Provide the [X, Y] coordinate of the cell's center where the given text is located.  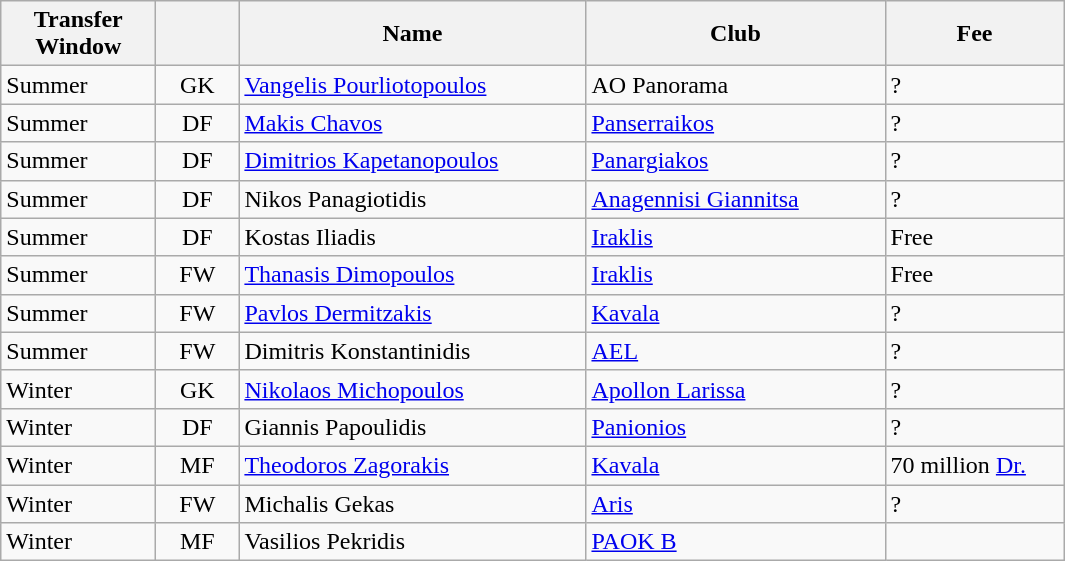
Giannis Papoulidis [412, 427]
Nikos Panagiotidis [412, 199]
Nikolaos Michopoulos [412, 389]
Transfer Window [78, 34]
Makis Chavos [412, 123]
Thanasis Dimopoulos [412, 275]
Kostas Iliadis [412, 237]
Fee [974, 34]
Michalis Gekas [412, 503]
AEL [736, 351]
Anagennisi Giannitsa [736, 199]
Theodoros Zagorakis [412, 465]
Vangelis Pourliotopoulos [412, 85]
Vasilios Pekridis [412, 542]
Dimitris Konstantinidis [412, 351]
Apollon Larissa [736, 389]
Aris [736, 503]
Dimitrios Kapetanopoulos [412, 161]
70 million Dr. [974, 465]
Panserraikos [736, 123]
Pavlos Dermitzakis [412, 313]
Panargiakos [736, 161]
Club [736, 34]
PAOK B [736, 542]
Panionios [736, 427]
Name [412, 34]
AO Panorama [736, 85]
